Pinpoint the cell where the given text exists, returning its [x, y] midpoint coordinate. 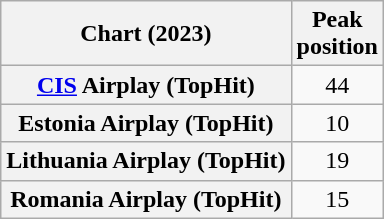
Peakposition [337, 34]
CIS Airplay (TopHit) [146, 85]
Lithuania Airplay (TopHit) [146, 161]
Chart (2023) [146, 34]
Romania Airplay (TopHit) [146, 199]
10 [337, 123]
19 [337, 161]
15 [337, 199]
Estonia Airplay (TopHit) [146, 123]
44 [337, 85]
